Scan for the cell matching the given text and deliver its [X, Y] coordinate at center. 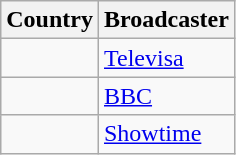
Broadcaster [166, 20]
Country [50, 20]
BBC [166, 96]
Televisa [166, 58]
Showtime [166, 134]
